Determine the (X, Y) coordinate at the center of the cell enclosing the given text.  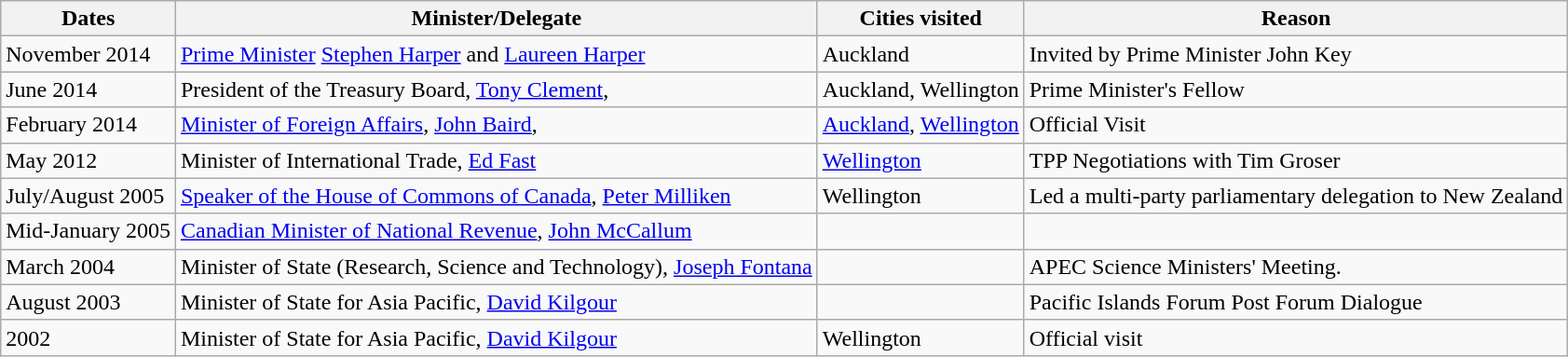
August 2003 (89, 302)
Dates (89, 19)
March 2004 (89, 267)
Auckland (920, 54)
June 2014 (89, 89)
2002 (89, 337)
Official visit (1296, 337)
Cities visited (920, 19)
Invited by Prime Minister John Key (1296, 54)
APEC Science Ministers' Meeting. (1296, 267)
Prime Minister Stephen Harper and Laureen Harper (496, 54)
February 2014 (89, 125)
July/August 2005 (89, 196)
Minister of State (Research, Science and Technology), Joseph Fontana (496, 267)
Led a multi-party parliamentary delegation to New Zealand (1296, 196)
Mid-January 2005 (89, 231)
TPP Negotiations with Tim Groser (1296, 160)
Minister/Delegate (496, 19)
Speaker of the House of Commons of Canada, Peter Milliken (496, 196)
November 2014 (89, 54)
Pacific Islands Forum Post Forum Dialogue (1296, 302)
President of the Treasury Board, Tony Clement, (496, 89)
Canadian Minister of National Revenue, John McCallum (496, 231)
Minister of Foreign Affairs, John Baird, (496, 125)
Prime Minister's Fellow (1296, 89)
May 2012 (89, 160)
Reason (1296, 19)
Minister of International Trade, Ed Fast (496, 160)
Official Visit (1296, 125)
